For the text-containing cell, return its midpoint in (X, Y) coordinate format. 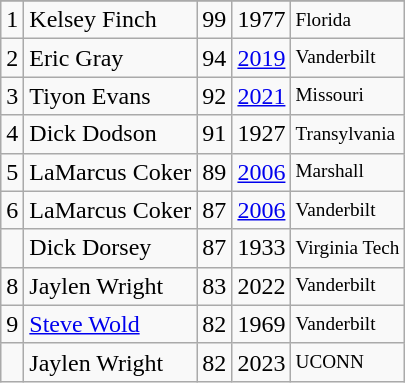
1977 (262, 20)
1927 (262, 134)
2022 (262, 286)
Marshall (348, 172)
2 (12, 58)
Steve Wold (110, 324)
89 (214, 172)
2019 (262, 58)
92 (214, 96)
1933 (262, 248)
99 (214, 20)
9 (12, 324)
Eric Gray (110, 58)
Dick Dorsey (110, 248)
1 (12, 20)
91 (214, 134)
1969 (262, 324)
Dick Dodson (110, 134)
94 (214, 58)
5 (12, 172)
2021 (262, 96)
8 (12, 286)
Florida (348, 20)
Virginia Tech (348, 248)
4 (12, 134)
Kelsey Finch (110, 20)
6 (12, 210)
Transylvania (348, 134)
Tiyon Evans (110, 96)
UCONN (348, 362)
83 (214, 286)
2023 (262, 362)
3 (12, 96)
Missouri (348, 96)
